Detect which cell encompasses the target text, then output its (x, y) center coordinate. 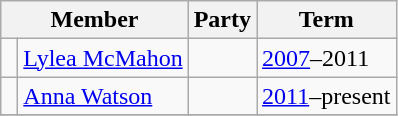
Anna Watson (103, 96)
Term (326, 20)
2007–2011 (326, 58)
Lylea McMahon (103, 58)
Member (94, 20)
2011–present (326, 96)
Party (222, 20)
